Search for the cell housing the specified text and yield its [X, Y] center coordinate. 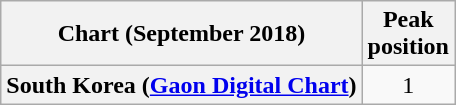
1 [408, 85]
Peakposition [408, 34]
South Korea (Gaon Digital Chart) [182, 85]
Chart (September 2018) [182, 34]
